Determine the [x, y] coordinate at the center of the cell enclosing the given text.  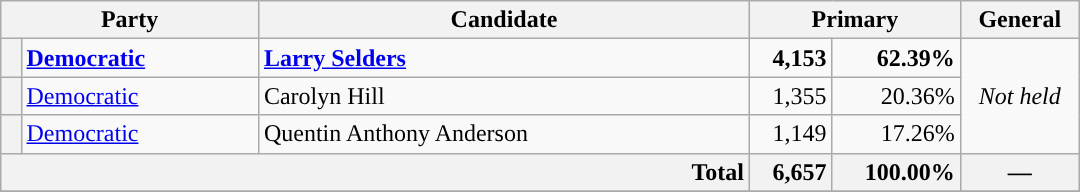
Larry Selders [504, 58]
Quentin Anthony Anderson [504, 134]
62.39% [896, 58]
— [1020, 172]
Not held [1020, 96]
General [1020, 20]
Carolyn Hill [504, 96]
Party [130, 20]
Total [376, 172]
20.36% [896, 96]
4,153 [790, 58]
6,657 [790, 172]
Candidate [504, 20]
17.26% [896, 134]
100.00% [896, 172]
1,149 [790, 134]
1,355 [790, 96]
Primary [854, 20]
